Identify which cell holds the provided text, then report its [x, y] central coordinate. 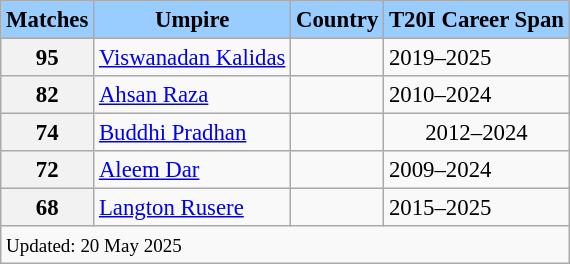
2019–2025 [477, 58]
2012–2024 [477, 133]
Aleem Dar [192, 170]
2010–2024 [477, 95]
T20I Career Span [477, 20]
68 [48, 208]
Viswanadan Kalidas [192, 58]
Umpire [192, 20]
82 [48, 95]
Langton Rusere [192, 208]
Matches [48, 20]
2015–2025 [477, 208]
Country [338, 20]
Updated: 20 May 2025 [286, 245]
72 [48, 170]
Ahsan Raza [192, 95]
2009–2024 [477, 170]
74 [48, 133]
95 [48, 58]
Buddhi Pradhan [192, 133]
